Return [X, Y] of the center of cell containing provided text 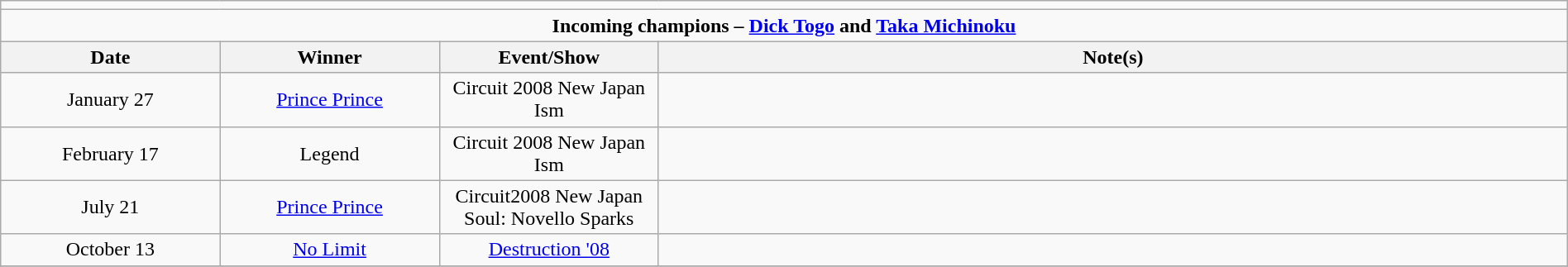
January 27 [111, 99]
Incoming champions – Dick Togo and Taka Michinoku [784, 26]
Event/Show [549, 57]
Circuit2008 New Japan Soul: Novello Sparks [549, 207]
Winner [329, 57]
February 17 [111, 154]
No Limit [329, 250]
July 21 [111, 207]
October 13 [111, 250]
Note(s) [1113, 57]
Destruction '08 [549, 250]
Date [111, 57]
Legend [329, 154]
